Return [X, Y] of the center of cell containing provided text 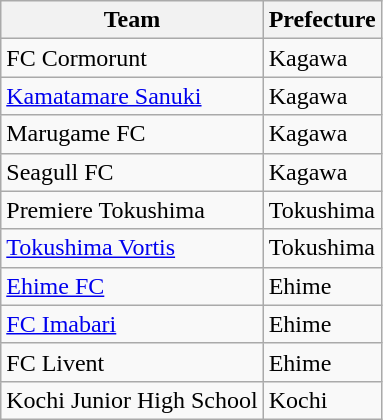
Tokushima Vortis [132, 248]
FC Cormorunt [132, 58]
Premiere Tokushima [132, 210]
FC Imabari [132, 324]
FC Livent [132, 362]
Ehime FC [132, 286]
Kochi Junior High School [132, 400]
Team [132, 20]
Kamatamare Sanuki [132, 96]
Prefecture [322, 20]
Seagull FC [132, 172]
Marugame FC [132, 134]
Kochi [322, 400]
